Pinpoint the cell where the given text exists, returning its (x, y) midpoint coordinate. 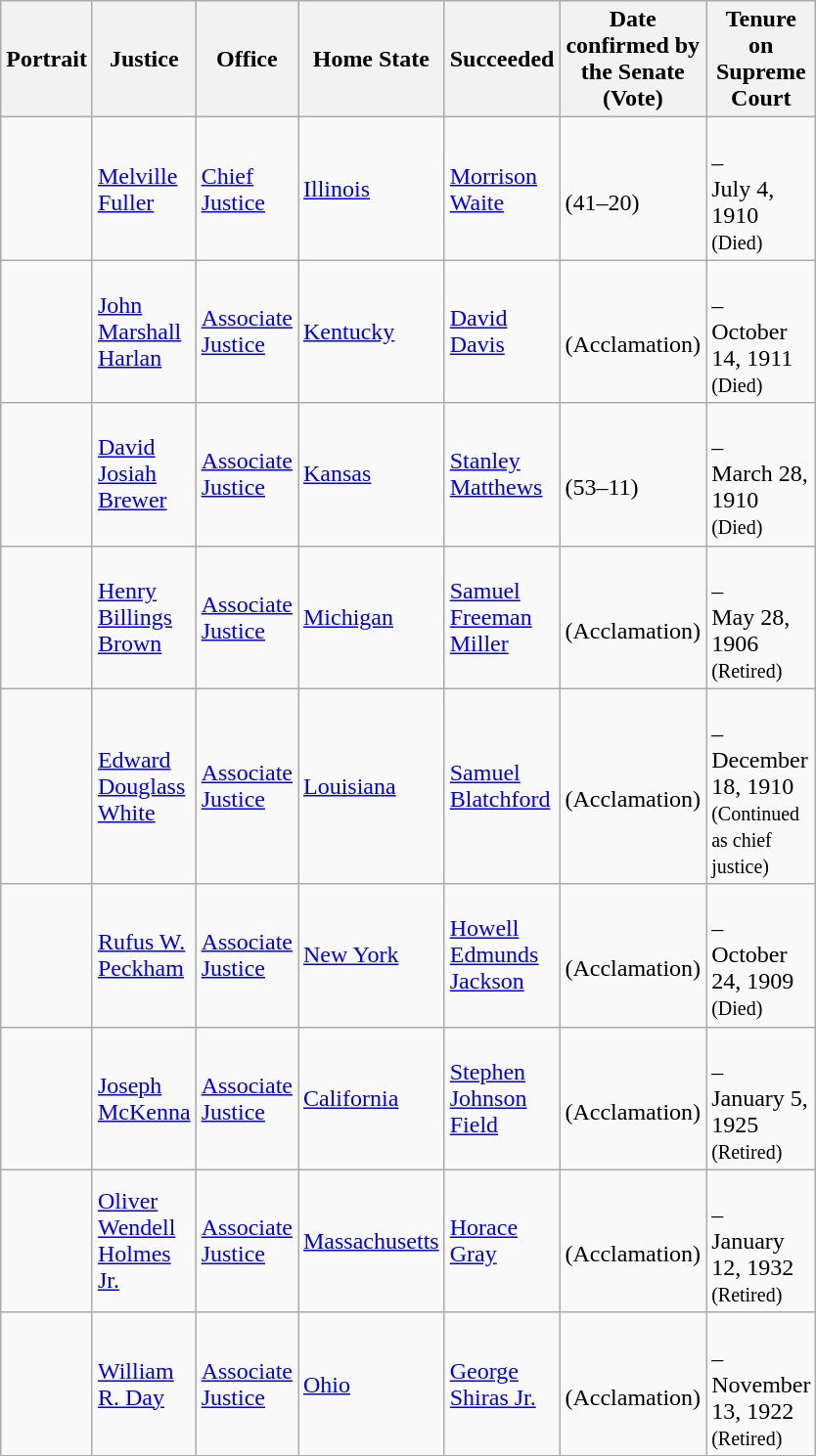
Home State (371, 59)
–October 24, 1909(Died) (761, 955)
–January 12, 1932(Retired) (761, 1241)
–December 18, 1910(Continued as chief justice) (761, 786)
Office (247, 59)
David Josiah Brewer (144, 474)
Ohio (371, 1384)
California (371, 1098)
–May 28, 1906(Retired) (761, 617)
Chief Justice (247, 189)
Kansas (371, 474)
Massachusetts (371, 1241)
Date confirmed by the Senate(Vote) (633, 59)
(41–20) (633, 189)
–October 14, 1911(Died) (761, 331)
Joseph McKenna (144, 1098)
Michigan (371, 617)
Howell Edmunds Jackson (502, 955)
George Shiras Jr. (502, 1384)
–January 5, 1925(Retired) (761, 1098)
Morrison Waite (502, 189)
Melville Fuller (144, 189)
Justice (144, 59)
Horace Gray (502, 1241)
(53–11) (633, 474)
–November 13, 1922(Retired) (761, 1384)
Kentucky (371, 331)
New York (371, 955)
–March 28, 1910(Died) (761, 474)
Illinois (371, 189)
Rufus W. Peckham (144, 955)
Oliver Wendell Holmes Jr. (144, 1241)
Samuel Blatchford (502, 786)
John Marshall Harlan (144, 331)
Portrait (47, 59)
Tenure on Supreme Court (761, 59)
Stanley Matthews (502, 474)
Edward Douglass White (144, 786)
William R. Day (144, 1384)
Louisiana (371, 786)
–July 4, 1910(Died) (761, 189)
Stephen Johnson Field (502, 1098)
Samuel Freeman Miller (502, 617)
David Davis (502, 331)
Succeeded (502, 59)
Henry Billings Brown (144, 617)
